For the text-containing cell, return its midpoint in [X, Y] coordinate format. 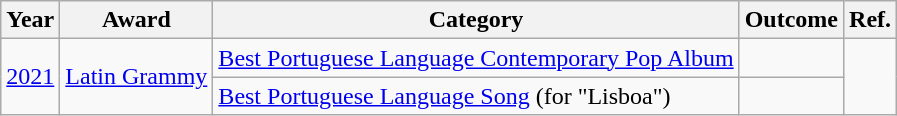
Year [30, 20]
Category [476, 20]
Latin Grammy [136, 77]
Best Portuguese Language Song (for "Lisboa") [476, 96]
Ref. [870, 20]
Award [136, 20]
2021 [30, 77]
Outcome [791, 20]
Best Portuguese Language Contemporary Pop Album [476, 58]
